Return (X, Y) of the center of cell containing provided text 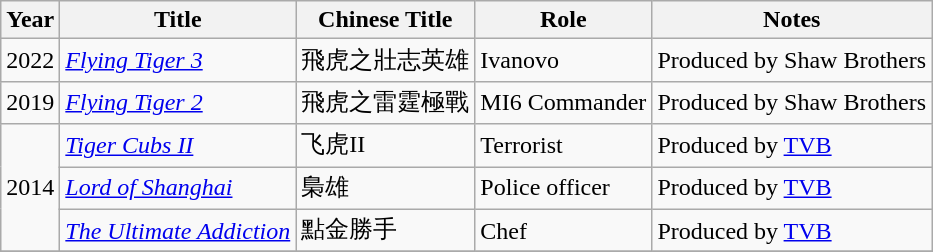
2022 (30, 60)
Role (564, 20)
Year (30, 20)
Police officer (564, 188)
Chef (564, 230)
梟雄 (386, 188)
點金勝手 (386, 230)
Terrorist (564, 146)
Tiger Cubs II (178, 146)
Flying Tiger 2 (178, 102)
Title (178, 20)
2014 (30, 188)
2019 (30, 102)
Flying Tiger 3 (178, 60)
Ivanovo (564, 60)
Lord of Shanghai (178, 188)
飛虎之壯志英雄 (386, 60)
The Ultimate Addiction (178, 230)
MI6 Commander (564, 102)
飛虎之雷霆極戰 (386, 102)
Notes (792, 20)
飞虎II (386, 146)
Chinese Title (386, 20)
